Determine the [x, y] coordinate at the center of the cell enclosing the given text.  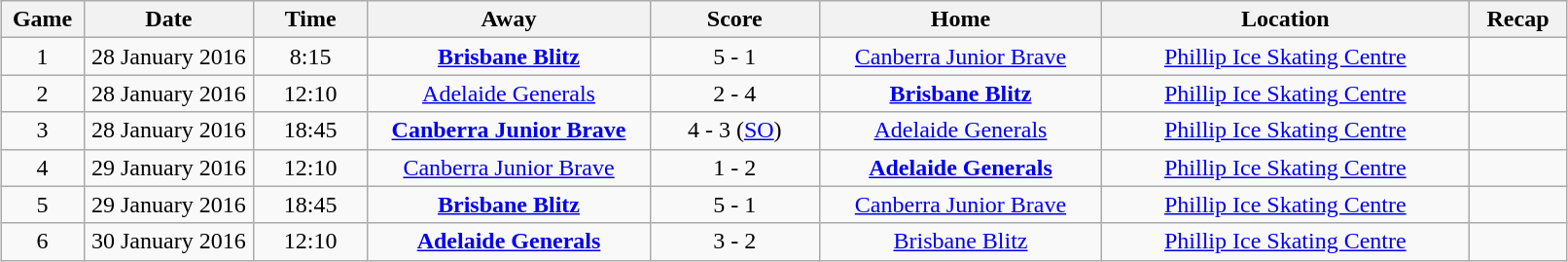
Game [43, 19]
1 - 2 [734, 168]
4 - 3 (SO) [734, 131]
Recap [1517, 19]
Away [509, 19]
4 [43, 168]
6 [43, 242]
3 [43, 131]
8:15 [309, 56]
Score [734, 19]
2 [43, 94]
30 January 2016 [168, 242]
Time [309, 19]
Date [168, 19]
2 - 4 [734, 94]
3 - 2 [734, 242]
Home [960, 19]
Location [1286, 19]
5 [43, 205]
1 [43, 56]
